Determine the [x, y] coordinate at the center of the cell enclosing the given text.  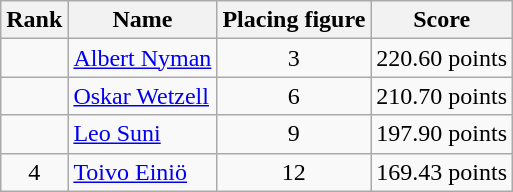
3 [294, 58]
12 [294, 172]
197.90 points [442, 134]
Rank [34, 20]
Score [442, 20]
Toivo Einiö [142, 172]
9 [294, 134]
Leo Suni [142, 134]
6 [294, 96]
Oskar Wetzell [142, 96]
Placing figure [294, 20]
Name [142, 20]
4 [34, 172]
Albert Nyman [142, 58]
169.43 points [442, 172]
210.70 points [442, 96]
220.60 points [442, 58]
